Determine the [x, y] coordinate at the center of the cell enclosing the given text.  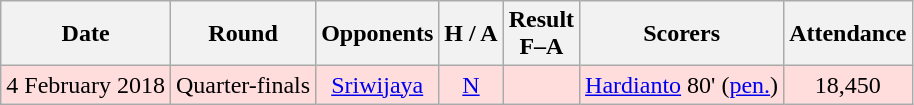
Date [86, 34]
18,450 [848, 85]
Hardianto 80' (pen.) [682, 85]
ResultF–A [541, 34]
Quarter-finals [242, 85]
Sriwijaya [378, 85]
Scorers [682, 34]
H / A [471, 34]
4 February 2018 [86, 85]
Attendance [848, 34]
Round [242, 34]
Opponents [378, 34]
N [471, 85]
